Capture the cell that displays the provided text and extract its (X, Y) central coordinate. 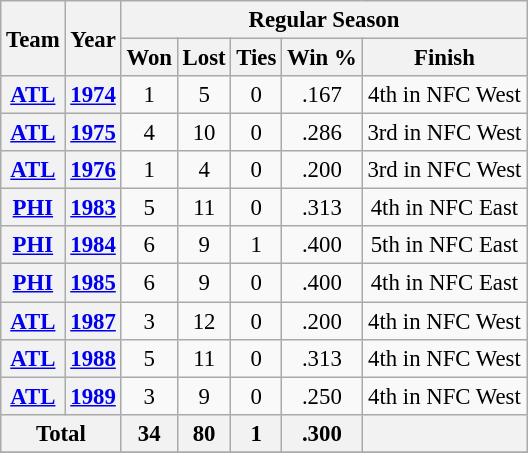
34 (149, 433)
Ties (256, 58)
1983 (93, 208)
.167 (322, 95)
.300 (322, 433)
.250 (322, 396)
Regular Season (324, 20)
1974 (93, 95)
1976 (93, 170)
1984 (93, 245)
Win % (322, 58)
1989 (93, 396)
1975 (93, 133)
1987 (93, 321)
Year (93, 38)
Won (149, 58)
Finish (444, 58)
Team (33, 38)
5th in NFC East (444, 245)
1985 (93, 283)
Total (61, 433)
1988 (93, 358)
10 (204, 133)
80 (204, 433)
.286 (322, 133)
Lost (204, 58)
12 (204, 321)
